Find where the given text appears and provide that cell's center as [X, Y] coordinate. 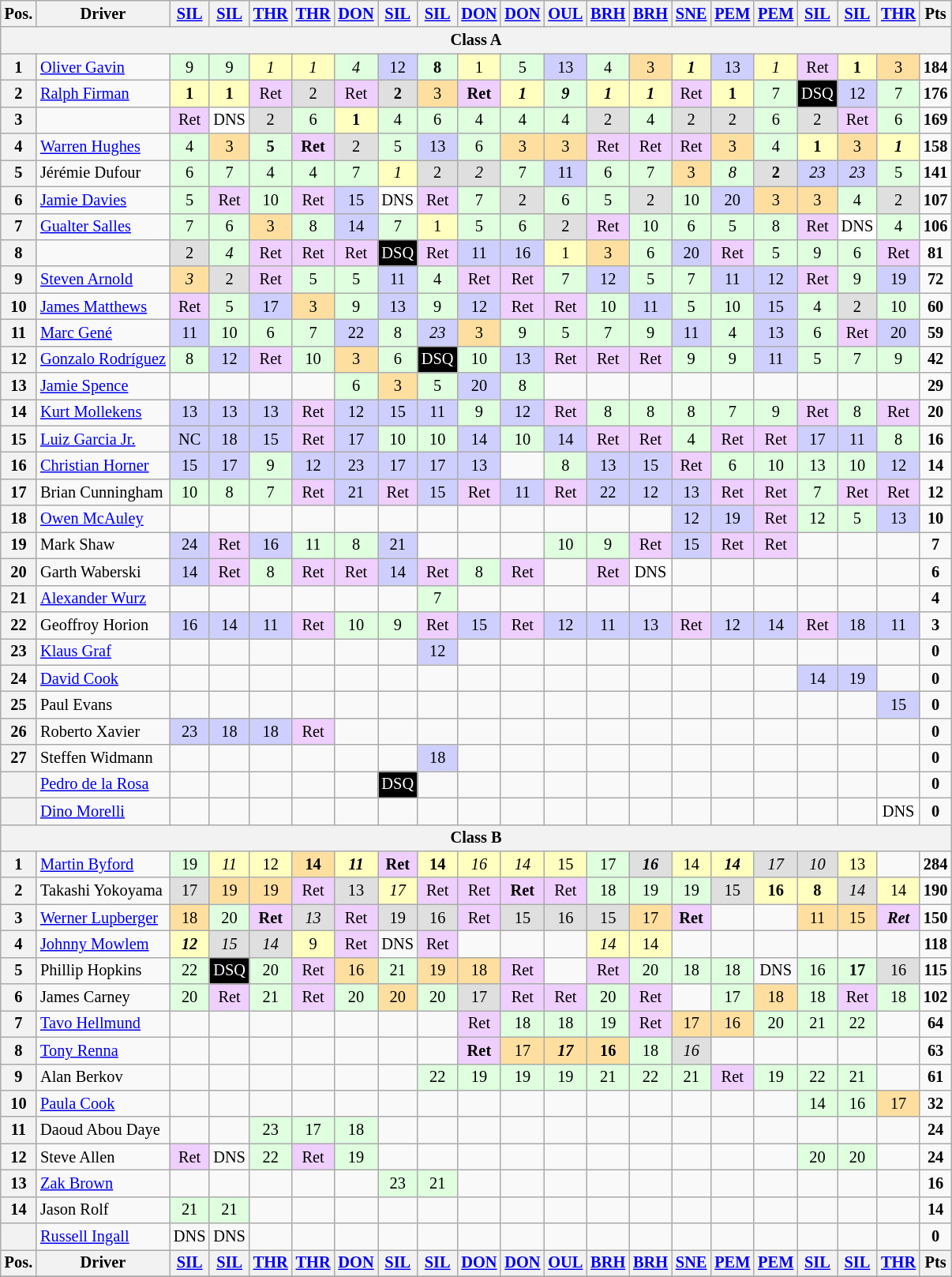
Paul Evans [103, 704]
Steffen Widmann [103, 758]
81 [935, 253]
184 [935, 67]
Dino Morelli [103, 811]
118 [935, 944]
Klaus Graf [103, 652]
Class A [476, 40]
NC [189, 439]
284 [935, 864]
Gualter Salles [103, 227]
David Cook [103, 678]
Ralph Firman [103, 93]
102 [935, 997]
James Carney [103, 997]
Marc Gené [103, 332]
Tony Renna [103, 1050]
Tavo Hellmund [103, 1023]
29 [935, 386]
158 [935, 147]
James Matthews [103, 306]
26 [19, 731]
32 [935, 1103]
42 [935, 359]
Jamie Spence [103, 386]
63 [935, 1050]
Jamie Davies [103, 200]
Russell Ingall [103, 1237]
Class B [476, 838]
Werner Lupberger [103, 918]
Takashi Yokoyama [103, 891]
Steve Allen [103, 1157]
Luiz Garcia Jr. [103, 439]
176 [935, 93]
Steven Arnold [103, 280]
Paula Cook [103, 1103]
190 [935, 891]
25 [19, 704]
Christian Horner [103, 465]
Mark Shaw [103, 545]
Geoffroy Horion [103, 625]
27 [19, 758]
Roberto Xavier [103, 731]
115 [935, 971]
64 [935, 1023]
106 [935, 227]
Zak Brown [103, 1183]
59 [935, 332]
61 [935, 1077]
Brian Cunningham [103, 492]
150 [935, 918]
60 [935, 306]
Jérémie Dufour [103, 173]
Warren Hughes [103, 147]
Owen McAuley [103, 519]
Garth Waberski [103, 572]
Daoud Abou Daye [103, 1130]
Kurt Mollekens [103, 412]
Gonzalo Rodríguez [103, 359]
72 [935, 280]
141 [935, 173]
Johnny Mowlem [103, 944]
Oliver Gavin [103, 67]
107 [935, 200]
Jason Rolf [103, 1210]
169 [935, 120]
Martin Byford [103, 864]
Pedro de la Rosa [103, 784]
Alexander Wurz [103, 599]
Phillip Hopkins [103, 971]
Alan Berkov [103, 1077]
